Scan for the cell matching the given text and deliver its (x, y) coordinate at center. 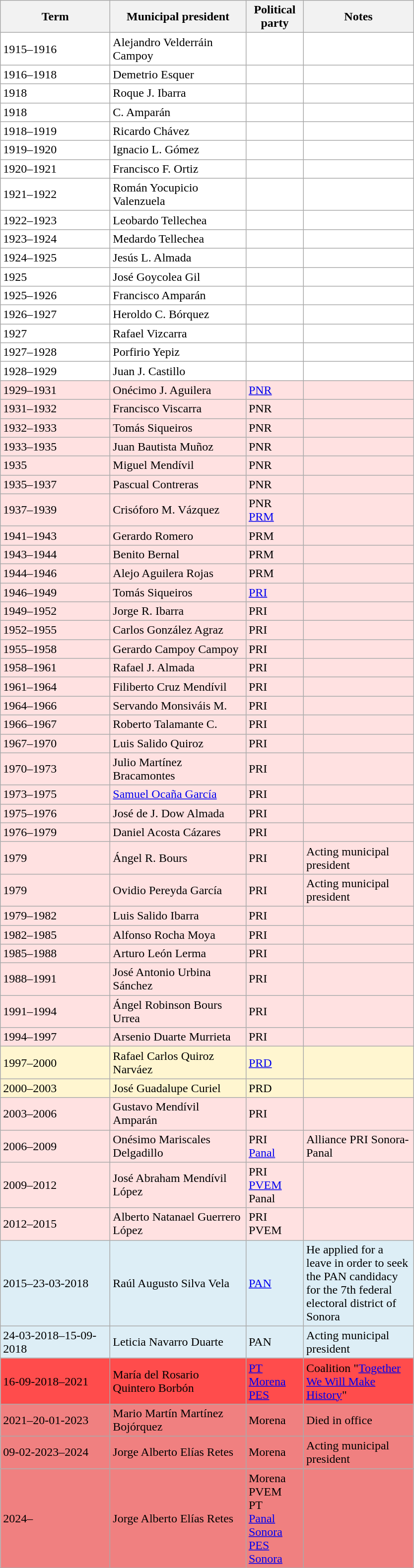
Juan Bautista Muñoz (178, 447)
Raúl Augusto Silva Vela (178, 1283)
2000–2003 (56, 1088)
1931–1932 (56, 409)
1937–1939 (56, 510)
24-03-2018–15-09-2018 (56, 1342)
Pascual Contreras (178, 484)
2006–2009 (56, 1146)
PRI Panal (275, 1146)
1919–1920 (56, 150)
Mario Martín Martínez Bojórquez (178, 1420)
1927–1928 (56, 352)
1991–1994 (56, 1011)
2015–23-03-2018 (56, 1283)
José de J. Dow Almada (178, 813)
Onésimo Mariscales Delgadillo (178, 1146)
Filiberto Cruz Mendívil (178, 687)
1920–1921 (56, 169)
Ovidio Pereyda García (178, 890)
José Goycolea Gil (178, 276)
Francisco Amparán (178, 296)
2021–20-01-2023 (56, 1420)
Jorge R. Ibarra (178, 611)
Luis Salido Quiroz (178, 743)
Alberto Natanael Guerrero López (178, 1224)
1925 (56, 276)
Demetrio Esquer (178, 74)
1949–1952 (56, 611)
Francisco Viscarra (178, 409)
2012–2015 (56, 1224)
Gustavo Mendívil Amparán (178, 1113)
1970–1973 (56, 769)
Rafael Vizcarra (178, 333)
1952–1955 (56, 630)
Died in office (358, 1420)
PNR PRM (275, 510)
1961–1964 (56, 687)
1933–1935 (56, 447)
2024– (56, 1518)
1946–1949 (56, 592)
Morena PVEM PT Panal Sonora PES Sonora (275, 1518)
1943–1944 (56, 554)
He applied for a leave in order to seek the PAN candidacy for the 7th federal electoral district of Sonora (358, 1283)
Notes (358, 17)
1916–1918 (56, 74)
1924–1925 (56, 258)
1994–1997 (56, 1037)
Daniel Acosta Cázares (178, 832)
Julio Martínez Bracamontes (178, 769)
1941–1943 (56, 535)
Gerardo Romero (178, 535)
Ignacio L. Gómez (178, 150)
1935–1937 (56, 484)
Rafael J. Almada (178, 668)
Alfonso Rocha Moya (178, 934)
Juan J. Castillo (178, 371)
1988–1991 (56, 980)
1976–1979 (56, 832)
16-09-2018–2021 (56, 1381)
1944–1946 (56, 573)
Alejandro Velderráin Campoy (178, 49)
Gerardo Campoy Campoy (178, 649)
1955–1958 (56, 649)
1926–1927 (56, 315)
1967–1970 (56, 743)
José Abraham Mendívil López (178, 1185)
1932–1933 (56, 428)
1975–1976 (56, 813)
1923–1924 (56, 239)
1921–1922 (56, 195)
1964–1966 (56, 706)
Carlos González Agraz (178, 630)
Alliance PRI Sonora-Panal (358, 1146)
José Antonio Urbina Sánchez (178, 980)
Ángel R. Bours (178, 857)
PT Morena PES (275, 1381)
Ángel Robinson Bours Urrea (178, 1011)
Crisóforo M. Vázquez (178, 510)
Coalition "Together We Will Make History" (358, 1381)
Jesús L. Almada (178, 258)
José Guadalupe Curiel (178, 1088)
1979–1982 (56, 915)
1935 (56, 465)
Term (56, 17)
PRI PVEM Panal (275, 1185)
C. Amparán (178, 112)
Leticia Navarro Duarte (178, 1342)
1927 (56, 333)
1958–1961 (56, 668)
2003–2006 (56, 1113)
Román Yocupicio Valenzuela (178, 195)
Ricardo Chávez (178, 131)
Municipal president (178, 17)
María del Rosario Quintero Borbón (178, 1381)
Rafael Carlos Quiroz Narváez (178, 1063)
Francisco F. Ortiz (178, 169)
Benito Bernal (178, 554)
09-02-2023–2024 (56, 1452)
Roberto Talamante C. (178, 724)
1982–1985 (56, 934)
1928–1929 (56, 371)
Political party (275, 17)
1922–1923 (56, 220)
PRI PVEM (275, 1224)
Arturo León Lerma (178, 954)
1966–1967 (56, 724)
Medardo Tellechea (178, 239)
Servando Monsiváis M. (178, 706)
1997–2000 (56, 1063)
Arsenio Duarte Murrieta (178, 1037)
Alejo Aguilera Rojas (178, 573)
Heroldo C. Bórquez (178, 315)
Miguel Mendívil (178, 465)
1925–1926 (56, 296)
Samuel Ocaña García (178, 794)
1929–1931 (56, 390)
Roque J. Ibarra (178, 93)
1985–1988 (56, 954)
2009–2012 (56, 1185)
1915–1916 (56, 49)
Luis Salido Ibarra (178, 915)
1918–1919 (56, 131)
Porfirio Yepiz (178, 352)
1973–1975 (56, 794)
Leobardo Tellechea (178, 220)
Onécimo J. Aguilera (178, 390)
